Determine the [X, Y] coordinate at the center of the cell enclosing the given text.  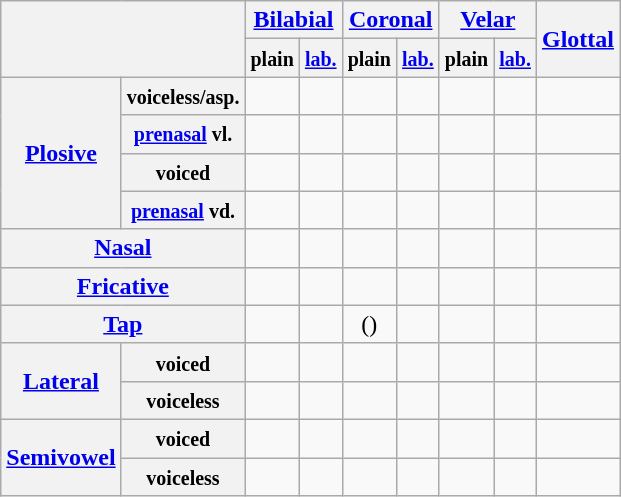
Lateral [61, 381]
Nasal [123, 248]
Bilabial [294, 20]
Plosive [61, 153]
Coronal [390, 20]
Semivowel [61, 457]
voiceless/asp. [183, 96]
prenasal vd. [183, 210]
() [369, 324]
Velar [488, 20]
Glottal [578, 39]
Tap [123, 324]
Fricative [123, 286]
prenasal vl. [183, 134]
